Output the [X, Y] coordinate of the center of the cell containing the given text.  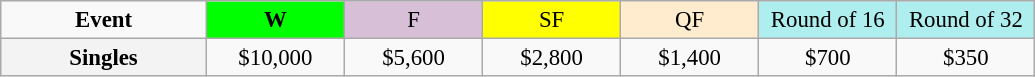
Event [104, 20]
$700 [828, 58]
SF [552, 20]
W [275, 20]
F [413, 20]
$1,400 [690, 58]
$2,800 [552, 58]
QF [690, 20]
$10,000 [275, 58]
$350 [966, 58]
Round of 32 [966, 20]
Singles [104, 58]
Round of 16 [828, 20]
$5,600 [413, 58]
